Locate the cell with the specified text and output its (x, y) center coordinate. 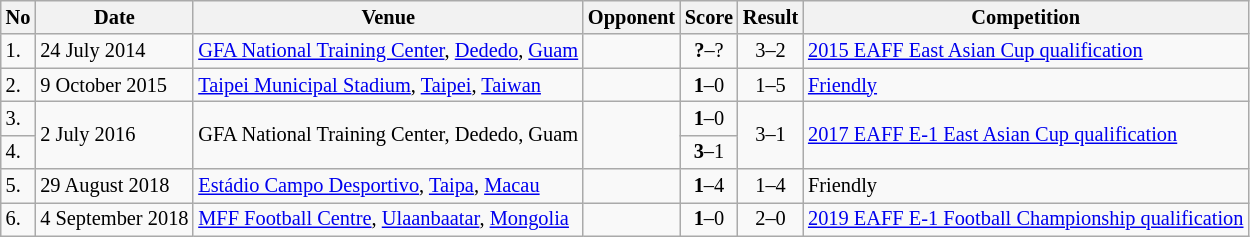
MFF Football Centre, Ulaanbaatar, Mongolia (388, 219)
1–5 (770, 85)
2 July 2016 (114, 134)
3–2 (770, 51)
Opponent (632, 17)
6. (18, 219)
2–0 (770, 219)
Date (114, 17)
4 September 2018 (114, 219)
Taipei Municipal Stadium, Taipei, Taiwan (388, 85)
Estádio Campo Desportivo, Taipa, Macau (388, 186)
4. (18, 152)
2019 EAFF E-1 Football Championship qualification (1026, 219)
No (18, 17)
2015 EAFF East Asian Cup qualification (1026, 51)
29 August 2018 (114, 186)
Competition (1026, 17)
3. (18, 118)
9 October 2015 (114, 85)
2. (18, 85)
5. (18, 186)
2017 EAFF E-1 East Asian Cup qualification (1026, 134)
24 July 2014 (114, 51)
Result (770, 17)
Score (709, 17)
?–? (709, 51)
Venue (388, 17)
1. (18, 51)
